From the cell containing the given text, extract its center point as (x, y) coordinate. 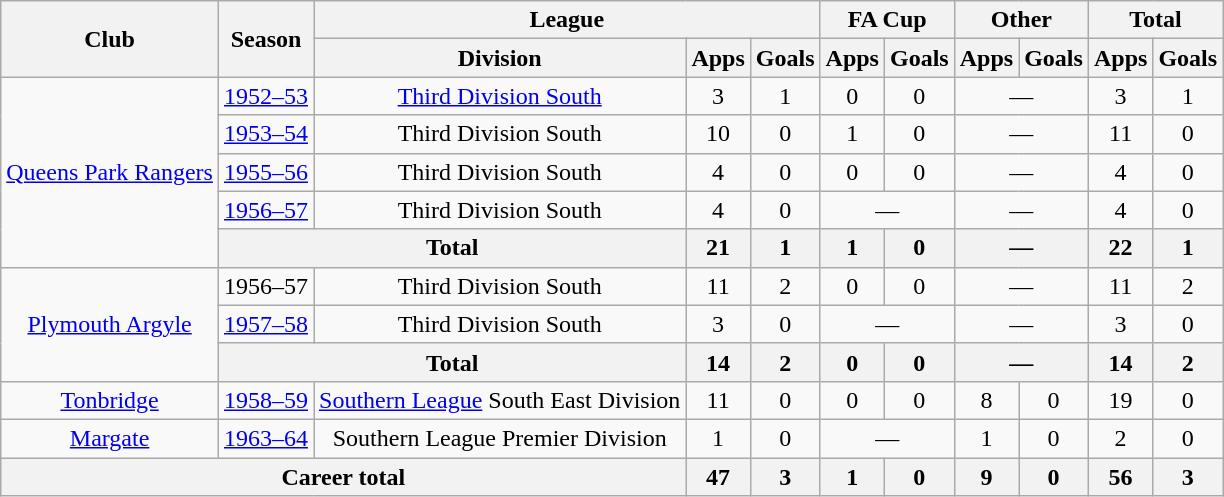
10 (718, 134)
1955–56 (266, 172)
Other (1021, 20)
1957–58 (266, 324)
1952–53 (266, 96)
1953–54 (266, 134)
League (568, 20)
8 (986, 400)
Margate (110, 438)
Queens Park Rangers (110, 172)
21 (718, 248)
22 (1120, 248)
56 (1120, 477)
Southern League South East Division (500, 400)
Plymouth Argyle (110, 324)
Club (110, 39)
Southern League Premier Division (500, 438)
1958–59 (266, 400)
Season (266, 39)
Division (500, 58)
19 (1120, 400)
Tonbridge (110, 400)
FA Cup (887, 20)
47 (718, 477)
1963–64 (266, 438)
Career total (344, 477)
9 (986, 477)
